Determine the (x, y) coordinate at the center of the cell enclosing the given text.  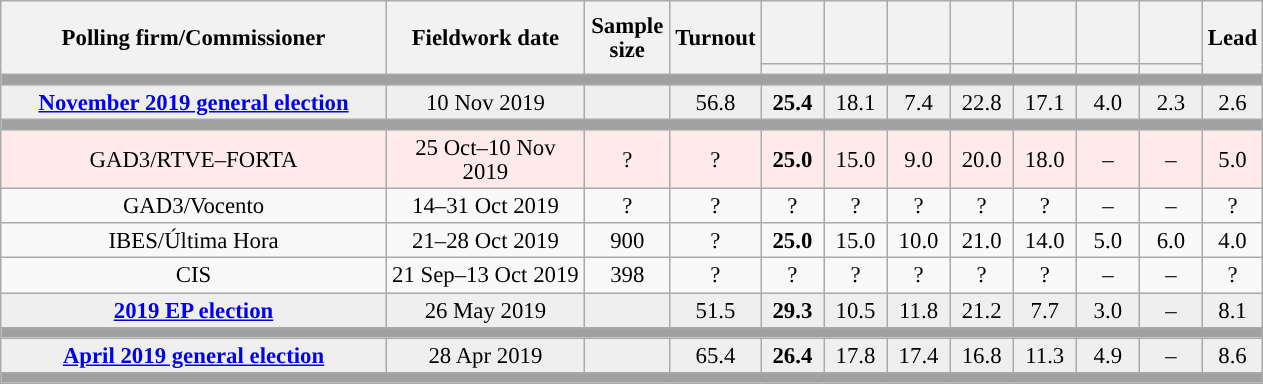
Fieldwork date (485, 38)
GAD3/RTVE–FORTA (194, 160)
900 (627, 242)
65.4 (716, 356)
18.0 (1044, 160)
25.4 (792, 102)
18.1 (856, 102)
29.3 (792, 310)
398 (627, 276)
2.6 (1232, 102)
CIS (194, 276)
9.0 (918, 160)
GAD3/Vocento (194, 206)
11.8 (918, 310)
14.0 (1044, 242)
2.3 (1170, 102)
51.5 (716, 310)
21–28 Oct 2019 (485, 242)
22.8 (982, 102)
16.8 (982, 356)
Polling firm/Commissioner (194, 38)
IBES/Última Hora (194, 242)
3.0 (1108, 310)
10 Nov 2019 (485, 102)
10.0 (918, 242)
14–31 Oct 2019 (485, 206)
8.1 (1232, 310)
10.5 (856, 310)
26 May 2019 (485, 310)
6.0 (1170, 242)
56.8 (716, 102)
21.2 (982, 310)
17.4 (918, 356)
7.7 (1044, 310)
7.4 (918, 102)
26.4 (792, 356)
17.8 (856, 356)
2019 EP election (194, 310)
21.0 (982, 242)
8.6 (1232, 356)
Turnout (716, 38)
Sample size (627, 38)
April 2019 general election (194, 356)
21 Sep–13 Oct 2019 (485, 276)
November 2019 general election (194, 102)
20.0 (982, 160)
4.9 (1108, 356)
25 Oct–10 Nov 2019 (485, 160)
Lead (1232, 38)
11.3 (1044, 356)
28 Apr 2019 (485, 356)
17.1 (1044, 102)
